Search for the cell housing the specified text and yield its (x, y) center coordinate. 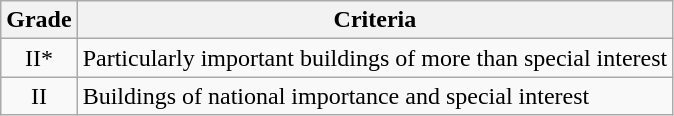
Grade (39, 20)
Particularly important buildings of more than special interest (375, 58)
II (39, 96)
Buildings of national importance and special interest (375, 96)
Criteria (375, 20)
II* (39, 58)
